Provide the (x, y) coordinate of the cell's center where the given text is located.  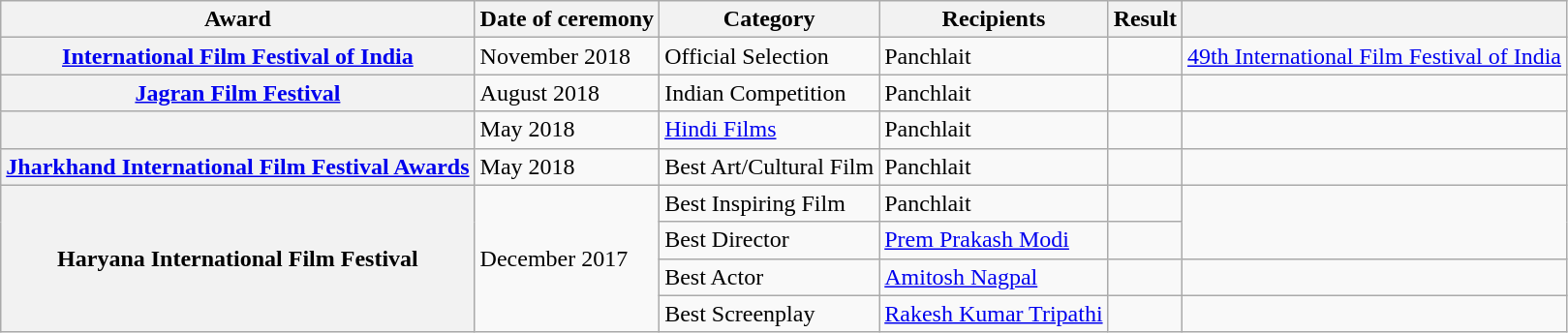
International Film Festival of India (238, 56)
Hindi Films (769, 130)
August 2018 (568, 93)
Amitosh Nagpal (994, 277)
Jharkhand International Film Festival Awards (238, 166)
Date of ceremony (568, 19)
Rakesh Kumar Tripathi (994, 314)
Best Inspiring Film (769, 203)
Indian Competition (769, 93)
Result (1145, 19)
Official Selection (769, 56)
49th International Film Festival of India (1375, 56)
Category (769, 19)
Best Screenplay (769, 314)
Best Art/Cultural Film (769, 166)
December 2017 (568, 258)
Prem Prakash Modi (994, 240)
Best Director (769, 240)
Award (238, 19)
Jagran Film Festival (238, 93)
Haryana International Film Festival (238, 258)
Best Actor (769, 277)
November 2018 (568, 56)
Recipients (994, 19)
